Pinpoint the cell where the given text exists, returning its (X, Y) midpoint coordinate. 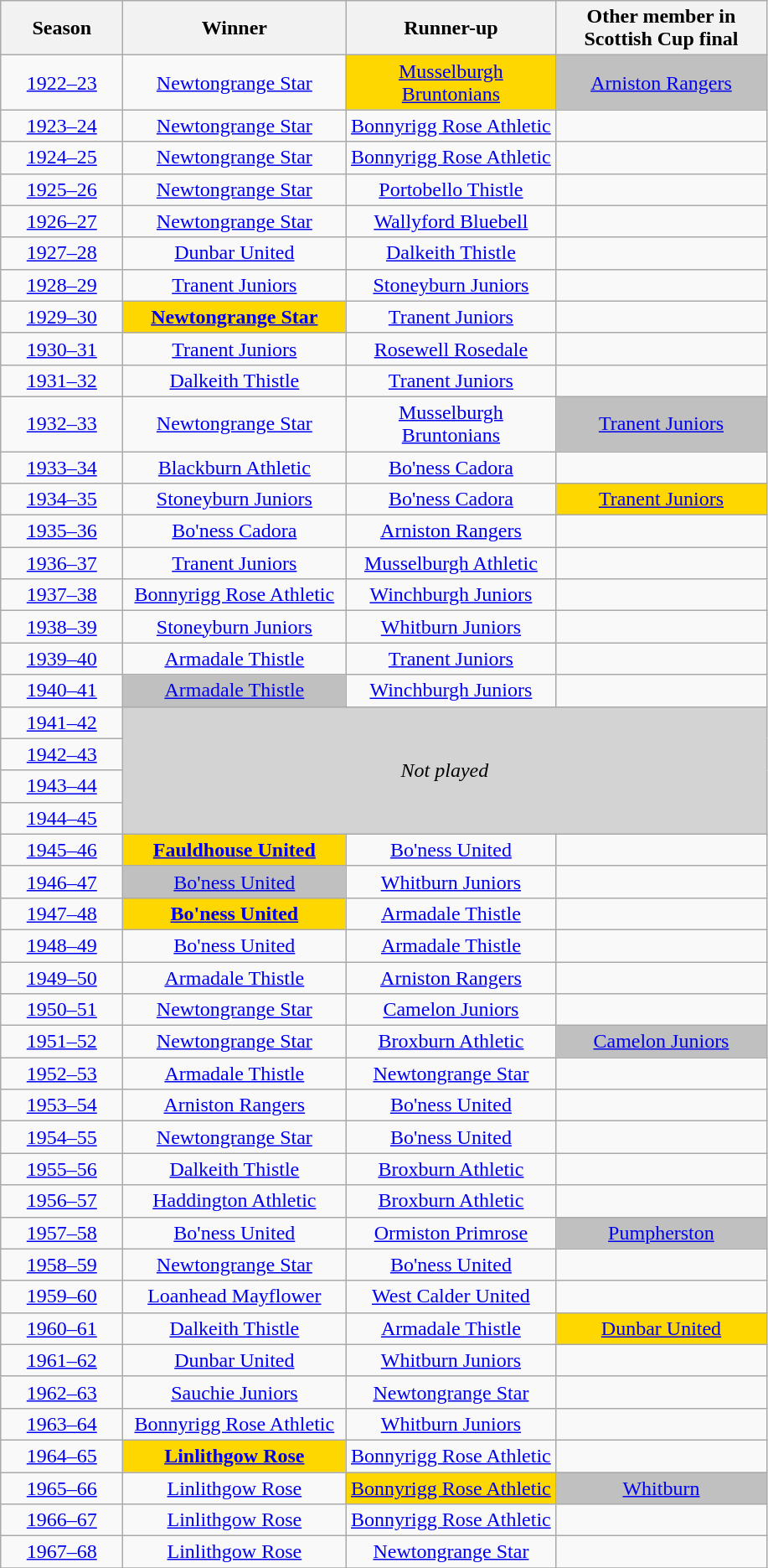
1932–33 (62, 424)
1935–36 (62, 531)
1963–64 (62, 1424)
1923–24 (62, 126)
1922–23 (62, 82)
Winner (235, 28)
1964–65 (62, 1456)
1950–51 (62, 1010)
1966–67 (62, 1520)
1944–45 (62, 818)
1967–68 (62, 1552)
1952–53 (62, 1074)
1938–39 (62, 627)
1956–57 (62, 1201)
1941–42 (62, 722)
Rosewell Rosedale (451, 349)
Pumpherston (662, 1233)
Portobello Thistle (451, 189)
1960–61 (62, 1328)
1947–48 (62, 913)
1939–40 (62, 659)
Runner-up (451, 28)
1943–44 (62, 786)
Other member in Scottish Cup final (662, 28)
West Calder United (451, 1296)
Blackburn Athletic (235, 467)
1965–66 (62, 1488)
Season (62, 28)
1924–25 (62, 158)
1940–41 (62, 691)
1926–27 (62, 221)
1954–55 (62, 1137)
Ormiston Primrose (451, 1233)
1933–34 (62, 467)
1948–49 (62, 945)
1927–28 (62, 253)
Wallyford Bluebell (451, 221)
1961–62 (62, 1360)
Musselburgh Athletic (451, 563)
1955–56 (62, 1169)
1928–29 (62, 285)
Whitburn (662, 1488)
Not played (445, 770)
1936–37 (62, 563)
1946–47 (62, 882)
Loanhead Mayflower (235, 1296)
1949–50 (62, 978)
1953–54 (62, 1105)
1930–31 (62, 349)
1931–32 (62, 380)
1942–43 (62, 754)
1945–46 (62, 850)
Sauchie Juniors (235, 1392)
1957–58 (62, 1233)
1962–63 (62, 1392)
1929–30 (62, 317)
1951–52 (62, 1042)
Fauldhouse United (235, 850)
1958–59 (62, 1265)
1934–35 (62, 499)
1925–26 (62, 189)
1937–38 (62, 595)
1959–60 (62, 1296)
Haddington Athletic (235, 1201)
